Search for the cell housing the specified text and yield its [x, y] center coordinate. 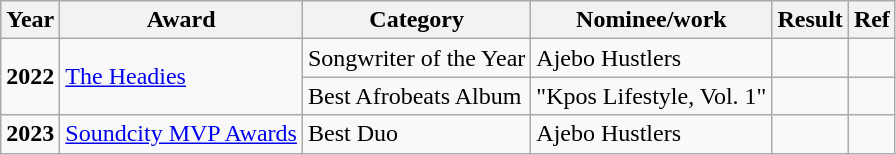
Award [182, 20]
Ref [872, 20]
Result [810, 20]
Best Afrobeats Album [416, 96]
Soundcity MVP Awards [182, 134]
The Headies [182, 77]
"Kpos Lifestyle, Vol. 1" [652, 96]
2022 [30, 77]
Year [30, 20]
2023 [30, 134]
Songwriter of the Year [416, 58]
Nominee/work [652, 20]
Category [416, 20]
Best Duo [416, 134]
